Locate the cell with the specified text and output its (X, Y) center coordinate. 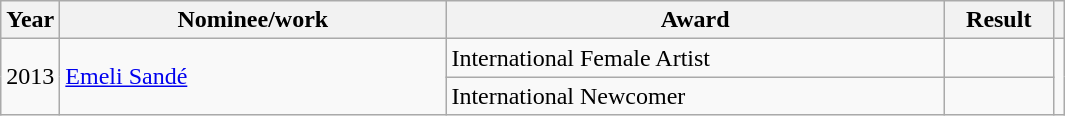
Nominee/work (253, 20)
International Newcomer (696, 96)
2013 (30, 77)
Result (998, 20)
Award (696, 20)
Year (30, 20)
Emeli Sandé (253, 77)
International Female Artist (696, 58)
